Pinpoint the cell where the given text exists, returning its [X, Y] midpoint coordinate. 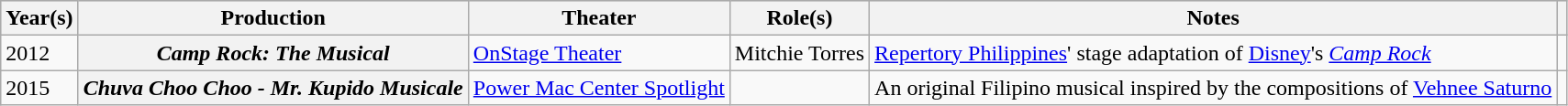
OnStage Theater [598, 53]
Chuva Choo Choo - Mr. Kupido Musicale [273, 88]
An original Filipino musical inspired by the compositions of Vehnee Saturno [1213, 88]
Production [273, 18]
Repertory Philippines' stage adaptation of Disney's Camp Rock [1213, 53]
2015 [39, 88]
Notes [1213, 18]
Camp Rock: The Musical [273, 53]
Mitchie Torres [799, 53]
Role(s) [799, 18]
2012 [39, 53]
Year(s) [39, 18]
Power Mac Center Spotlight [598, 88]
Theater [598, 18]
